Determine the [X, Y] coordinate at the center of the cell enclosing the given text.  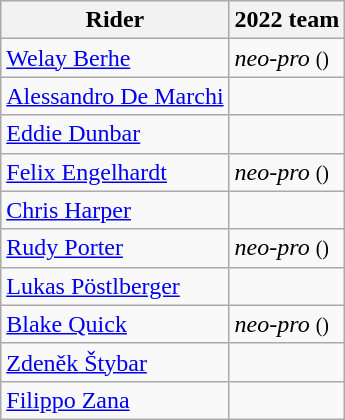
Welay Berhe [115, 58]
Zdeněk Štybar [115, 362]
Rider [115, 20]
2022 team [287, 20]
Alessandro De Marchi [115, 96]
Lukas Pöstlberger [115, 286]
Felix Engelhardt [115, 172]
Chris Harper [115, 210]
Eddie Dunbar [115, 134]
Rudy Porter [115, 248]
Filippo Zana [115, 400]
Blake Quick [115, 324]
